Return (x, y) of the center of cell containing provided text 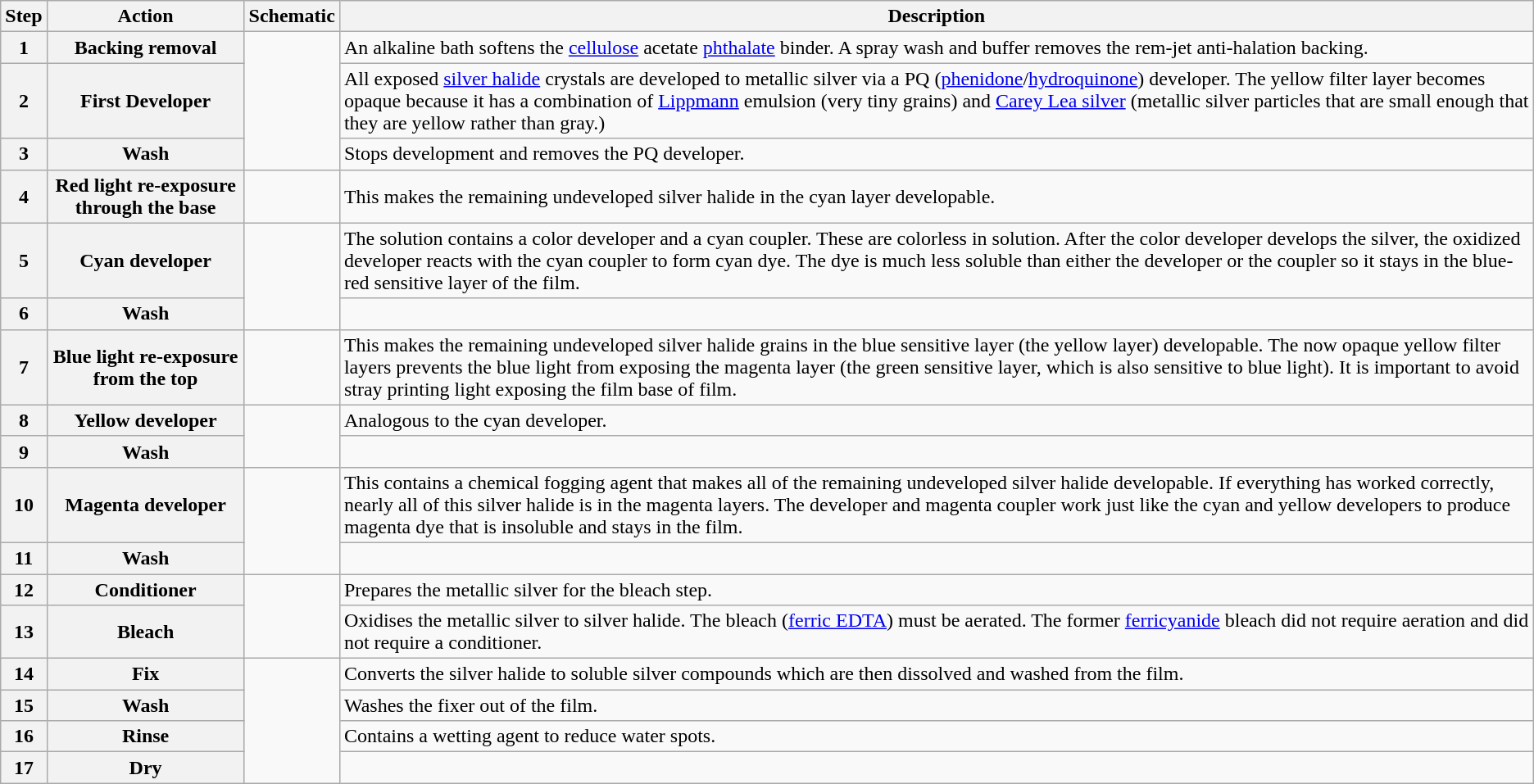
17 (24, 768)
3 (24, 154)
16 (24, 736)
13 (24, 632)
Magenta developer (146, 505)
Step (24, 16)
Analogous to the cyan developer. (936, 420)
Dry (146, 768)
Prepares the metallic silver for the bleach step. (936, 589)
5 (24, 261)
Contains a wetting agent to reduce water spots. (936, 736)
Backing removal (146, 48)
This makes the remaining undeveloped silver halide in the cyan layer developable. (936, 197)
Fix (146, 674)
1 (24, 48)
Rinse (146, 736)
2 (24, 101)
Cyan developer (146, 261)
12 (24, 589)
11 (24, 558)
Bleach (146, 632)
Washes the fixer out of the film. (936, 705)
Action (146, 16)
Description (936, 16)
Red light re-exposure through the base (146, 197)
8 (24, 420)
4 (24, 197)
6 (24, 314)
Schematic (292, 16)
Blue light re-exposure from the top (146, 367)
Yellow developer (146, 420)
Converts the silver halide to soluble silver compounds which are then dissolved and washed from the film. (936, 674)
10 (24, 505)
7 (24, 367)
First Developer (146, 101)
9 (24, 451)
An alkaline bath softens the cellulose acetate phthalate binder. A spray wash and buffer removes the rem-jet anti-halation backing. (936, 48)
14 (24, 674)
Stops development and removes the PQ developer. (936, 154)
Conditioner (146, 589)
15 (24, 705)
